Find where the given text appears and provide that cell's center as [X, Y] coordinate. 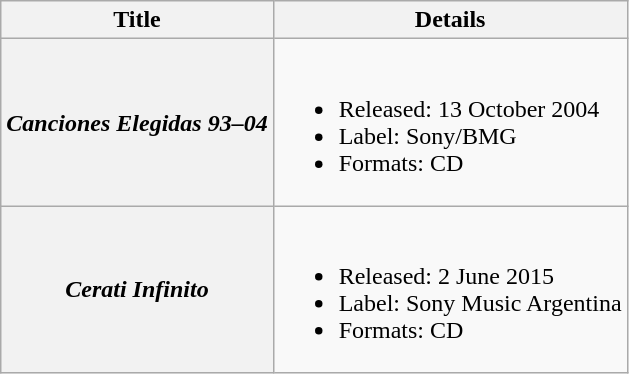
Details [450, 20]
Canciones Elegidas 93–04 [137, 122]
Cerati Infinito [137, 290]
Released: 2 June 2015Label: Sony Music ArgentinaFormats: CD [450, 290]
Title [137, 20]
Released: 13 October 2004Label: Sony/BMGFormats: CD [450, 122]
